Capture the cell that displays the provided text and extract its [X, Y] central coordinate. 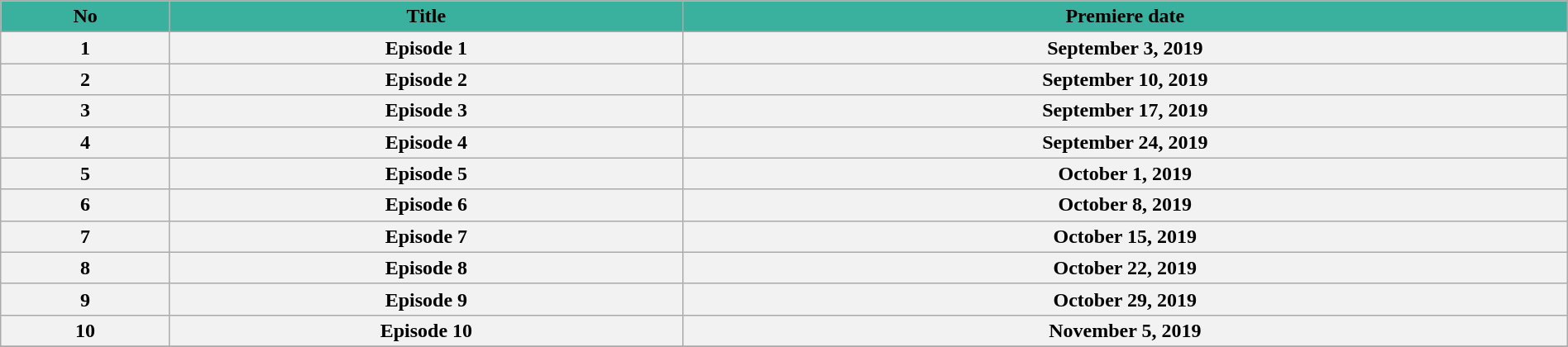
Episode 9 [426, 299]
October 22, 2019 [1125, 268]
October 29, 2019 [1125, 299]
October 8, 2019 [1125, 205]
Episode 4 [426, 142]
10 [86, 330]
October 15, 2019 [1125, 236]
8 [86, 268]
3 [86, 111]
9 [86, 299]
September 10, 2019 [1125, 79]
6 [86, 205]
September 17, 2019 [1125, 111]
Title [426, 17]
No [86, 17]
4 [86, 142]
5 [86, 173]
November 5, 2019 [1125, 330]
7 [86, 236]
September 24, 2019 [1125, 142]
Episode 6 [426, 205]
October 1, 2019 [1125, 173]
Episode 5 [426, 173]
1 [86, 48]
Premiere date [1125, 17]
2 [86, 79]
Episode 3 [426, 111]
Episode 10 [426, 330]
September 3, 2019 [1125, 48]
Episode 1 [426, 48]
Episode 2 [426, 79]
Episode 8 [426, 268]
Episode 7 [426, 236]
